Determine the (X, Y) coordinate at the center of the cell enclosing the given text.  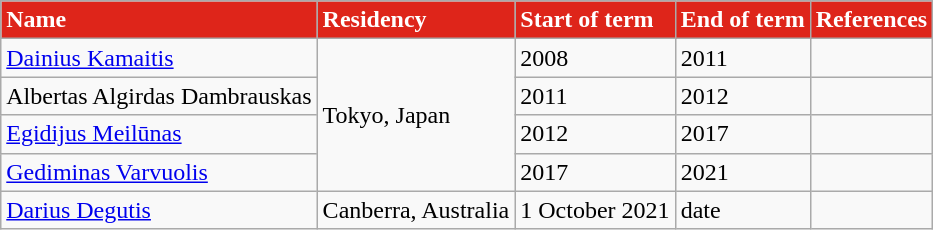
1 October 2021 (595, 210)
End of term (742, 20)
Residency (416, 20)
Canberra, Australia (416, 210)
References (872, 20)
Name (159, 20)
2021 (742, 172)
2008 (595, 58)
Albertas Algirdas Dambrauskas (159, 96)
Dainius Kamaitis (159, 58)
date (742, 210)
Darius Degutis (159, 210)
Gediminas Varvuolis (159, 172)
Start of term (595, 20)
Egidijus Meilūnas (159, 134)
Tokyo, Japan (416, 115)
